From the cell containing the given text, extract its center point as [X, Y] coordinate. 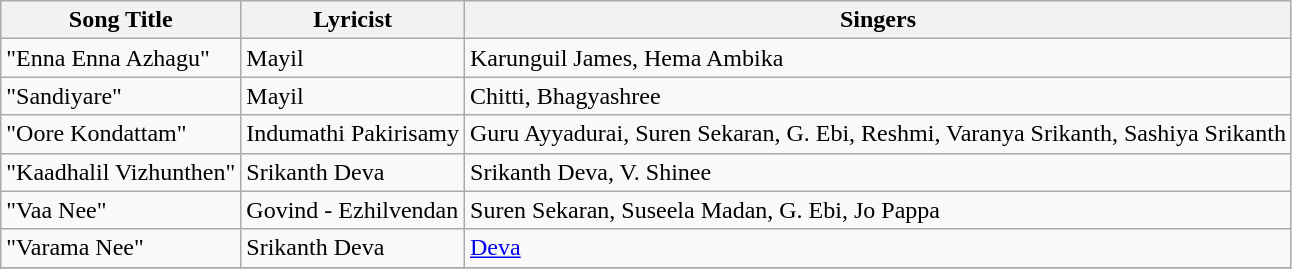
Deva [878, 248]
Suren Sekaran, Suseela Madan, G. Ebi, Jo Pappa [878, 210]
"Enna Enna Azhagu" [121, 58]
Karunguil James, Hema Ambika [878, 58]
Song Title [121, 20]
"Vaa Nee" [121, 210]
Guru Ayyadurai, Suren Sekaran, G. Ebi, Reshmi, Varanya Srikanth, Sashiya Srikanth [878, 134]
Singers [878, 20]
"Oore Kondattam" [121, 134]
"Varama Nee" [121, 248]
Chitti, Bhagyashree [878, 96]
"Sandiyare" [121, 96]
Govind - Ezhilvendan [353, 210]
Indumathi Pakirisamy [353, 134]
Lyricist [353, 20]
Srikanth Deva, V. Shinee [878, 172]
"Kaadhalil Vizhunthen" [121, 172]
